Find where the given text appears and provide that cell's center as [x, y] coordinate. 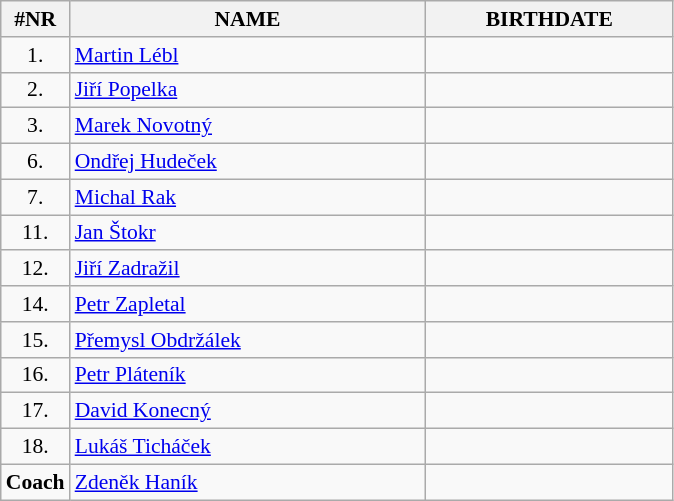
6. [36, 162]
Lukáš Ticháček [248, 447]
Jiří Zadražil [248, 269]
12. [36, 269]
11. [36, 233]
Jiří Popelka [248, 90]
Michal Rak [248, 197]
14. [36, 304]
David Konecný [248, 411]
Ondřej Hudeček [248, 162]
15. [36, 340]
NAME [248, 19]
Zdeněk Haník [248, 482]
Jan Štokr [248, 233]
16. [36, 375]
Petr Pláteník [248, 375]
Petr Zapletal [248, 304]
Coach [36, 482]
BIRTHDATE [549, 19]
2. [36, 90]
18. [36, 447]
#NR [36, 19]
Přemysl Obdržálek [248, 340]
7. [36, 197]
Martin Lébl [248, 55]
17. [36, 411]
Marek Novotný [248, 126]
3. [36, 126]
1. [36, 55]
